Pinpoint the cell where the given text exists, returning its (X, Y) midpoint coordinate. 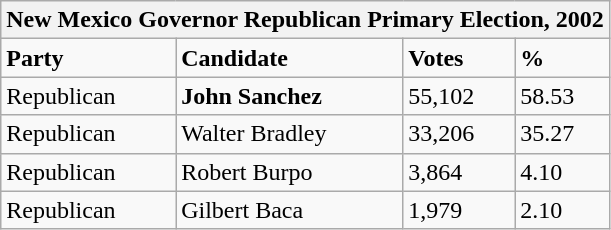
1,979 (459, 210)
John Sanchez (290, 96)
3,864 (459, 172)
New Mexico Governor Republican Primary Election, 2002 (306, 20)
2.10 (562, 210)
35.27 (562, 134)
% (562, 58)
Robert Burpo (290, 172)
Gilbert Baca (290, 210)
4.10 (562, 172)
Walter Bradley (290, 134)
Candidate (290, 58)
Party (88, 58)
58.53 (562, 96)
55,102 (459, 96)
33,206 (459, 134)
Votes (459, 58)
